Determine the (X, Y) coordinate at the center of the cell enclosing the given text.  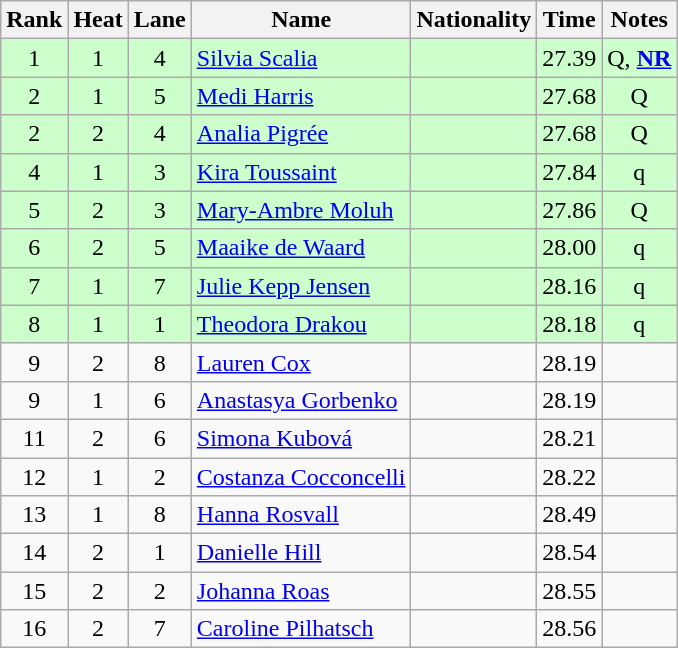
12 (34, 477)
28.54 (570, 553)
Costanza Cocconcelli (301, 477)
13 (34, 515)
Theodora Drakou (301, 324)
28.18 (570, 324)
Analia Pigrée (301, 134)
Danielle Hill (301, 553)
Simona Kubová (301, 438)
Lauren Cox (301, 362)
Nationality (474, 20)
Medi Harris (301, 96)
Lane (160, 20)
14 (34, 553)
28.55 (570, 591)
Heat (98, 20)
Maaike de Waard (301, 248)
28.00 (570, 248)
16 (34, 629)
Anastasya Gorbenko (301, 400)
28.21 (570, 438)
Julie Kepp Jensen (301, 286)
27.86 (570, 210)
Caroline Pilhatsch (301, 629)
27.39 (570, 58)
28.49 (570, 515)
Kira Toussaint (301, 172)
Time (570, 20)
11 (34, 438)
28.56 (570, 629)
Johanna Roas (301, 591)
Mary-Ambre Moluh (301, 210)
28.16 (570, 286)
Q, NR (640, 58)
27.84 (570, 172)
Name (301, 20)
Silvia Scalia (301, 58)
Rank (34, 20)
Hanna Rosvall (301, 515)
28.22 (570, 477)
15 (34, 591)
Notes (640, 20)
